Detect which cell encompasses the target text, then output its [x, y] center coordinate. 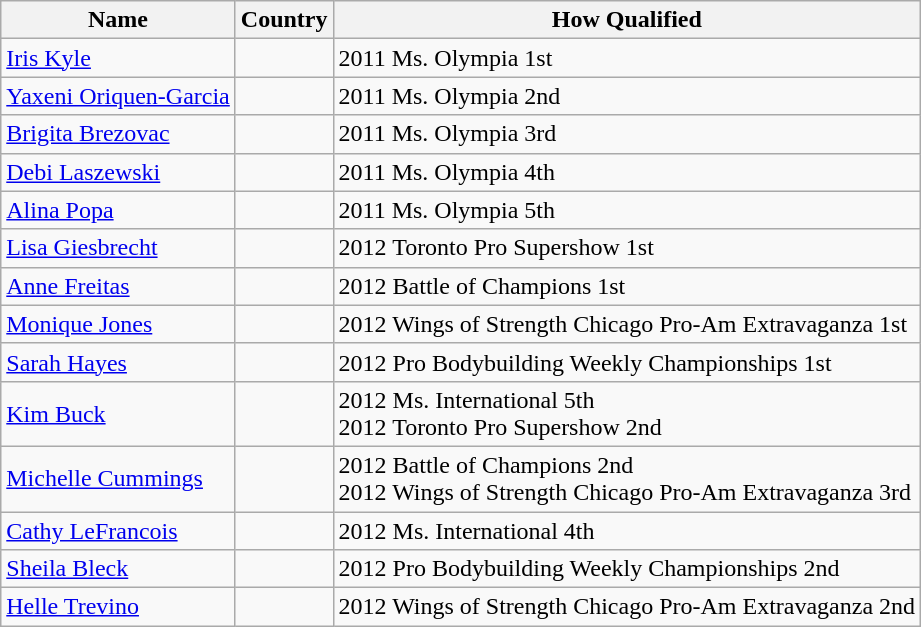
Lisa Giesbrecht [118, 248]
2011 Ms. Olympia 2nd [627, 96]
2012 Battle of Champions 1st [627, 286]
2012 Pro Bodybuilding Weekly Championships 2nd [627, 569]
Anne Freitas [118, 286]
Name [118, 20]
2012 Wings of Strength Chicago Pro-Am Extravaganza 1st [627, 324]
Alina Popa [118, 210]
Monique Jones [118, 324]
2011 Ms. Olympia 1st [627, 58]
2012 Toronto Pro Supershow 1st [627, 248]
Yaxeni Oriquen-Garcia [118, 96]
2012 Ms. International 5th2012 Toronto Pro Supershow 2nd [627, 414]
Debi Laszewski [118, 172]
2011 Ms. Olympia 3rd [627, 134]
2012 Ms. International 4th [627, 531]
Helle Trevino [118, 607]
How Qualified [627, 20]
2012 Pro Bodybuilding Weekly Championships 1st [627, 362]
Cathy LeFrancois [118, 531]
Sarah Hayes [118, 362]
Sheila Bleck [118, 569]
2012 Wings of Strength Chicago Pro-Am Extravaganza 2nd [627, 607]
Country [284, 20]
2011 Ms. Olympia 4th [627, 172]
2012 Battle of Champions 2nd2012 Wings of Strength Chicago Pro-Am Extravaganza 3rd [627, 478]
Kim Buck [118, 414]
Michelle Cummings [118, 478]
Iris Kyle [118, 58]
2011 Ms. Olympia 5th [627, 210]
Brigita Brezovac [118, 134]
